From the cell containing the given text, extract its center point as (X, Y) coordinate. 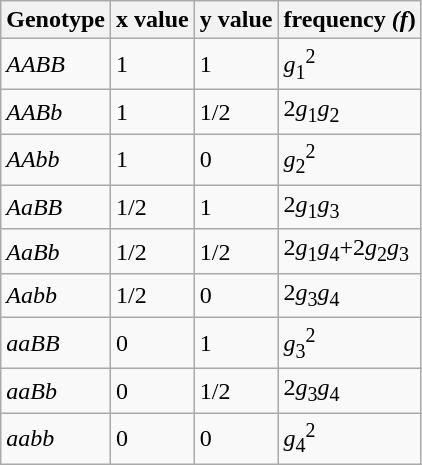
g32 (350, 344)
2g1g3 (350, 207)
AABB (56, 64)
aabb (56, 438)
g42 (350, 438)
g22 (350, 160)
aaBB (56, 344)
AaBB (56, 207)
y value (236, 20)
2g1g2 (350, 112)
Genotype (56, 20)
AAbb (56, 160)
x value (152, 20)
frequency (f) (350, 20)
AaBb (56, 251)
Aabb (56, 296)
2g1g4+2g2g3 (350, 251)
aaBb (56, 391)
g12 (350, 64)
AABb (56, 112)
